Extract the [X, Y] coordinate from the center of the cell holding the provided text.  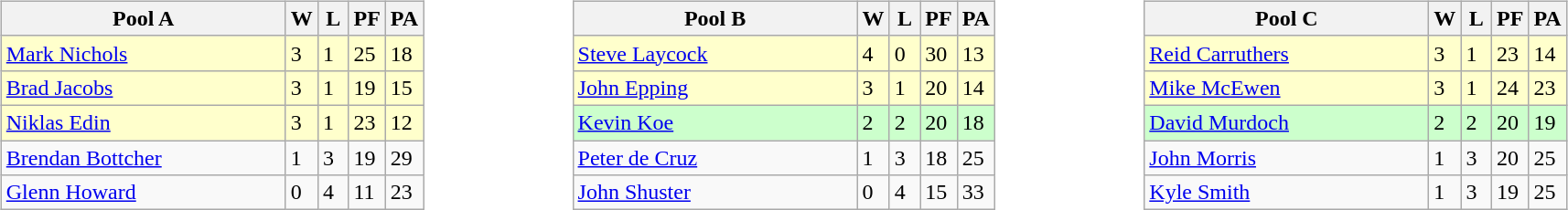
Steve Laycock [715, 53]
Reid Carruthers [1286, 53]
Niklas Edin [143, 122]
Glenn Howard [143, 193]
John Epping [715, 88]
John Shuster [715, 193]
24 [1509, 88]
30 [939, 53]
Kevin Koe [715, 122]
Pool B [715, 18]
Pool A [143, 18]
Mike McEwen [1286, 88]
Kyle Smith [1286, 193]
Brad Jacobs [143, 88]
13 [975, 53]
Brendan Bottcher [143, 158]
Pool C [1286, 18]
Mark Nichols [143, 53]
John Morris [1286, 158]
29 [404, 158]
12 [404, 122]
33 [975, 193]
David Murdoch [1286, 122]
11 [367, 193]
Peter de Cruz [715, 158]
